Detect which cell encompasses the target text, then output its [x, y] center coordinate. 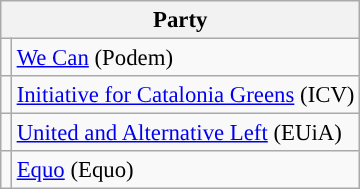
We Can (Podem) [185, 58]
Initiative for Catalonia Greens (ICV) [185, 95]
United and Alternative Left (EUiA) [185, 133]
Party [180, 20]
Equo (Equo) [185, 170]
